Locate the cell with the specified text and output its [x, y] center coordinate. 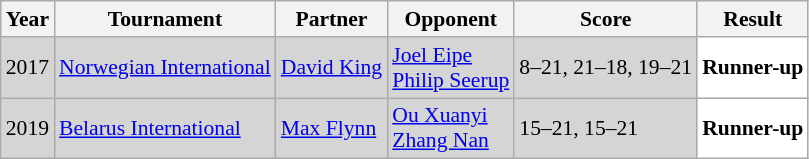
Opponent [450, 19]
David King [332, 68]
8–21, 21–18, 19–21 [606, 68]
Ou Xuanyi Zhang Nan [450, 128]
Belarus International [165, 128]
Norwegian International [165, 68]
Result [752, 19]
2017 [28, 68]
Joel Eipe Philip Seerup [450, 68]
Max Flynn [332, 128]
15–21, 15–21 [606, 128]
Tournament [165, 19]
Partner [332, 19]
Score [606, 19]
Year [28, 19]
2019 [28, 128]
